Determine the [x, y] coordinate at the center of the cell enclosing the given text.  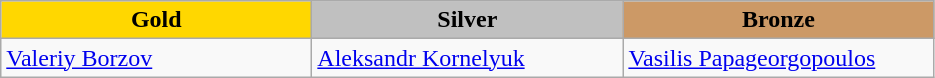
Gold [156, 20]
Valeriy Borzov [156, 58]
Aleksandr Kornelyuk [468, 58]
Silver [468, 20]
Bronze [778, 20]
Vasilis Papageorgopoulos [778, 58]
